Detect which cell encompasses the target text, then output its [x, y] center coordinate. 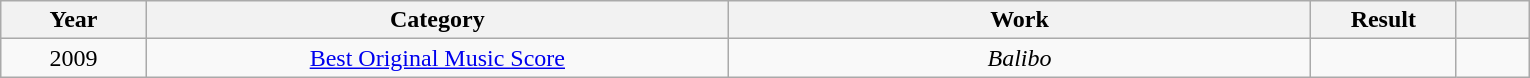
Year [74, 20]
2009 [74, 58]
Work [1019, 20]
Best Original Music Score [437, 58]
Balibo [1019, 58]
Result [1384, 20]
Category [437, 20]
